Search for the cell housing the specified text and yield its [x, y] center coordinate. 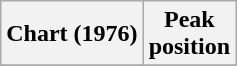
Chart (1976) [72, 34]
Peakposition [189, 34]
